Provide the (x, y) coordinate of the cell's center where the given text is located.  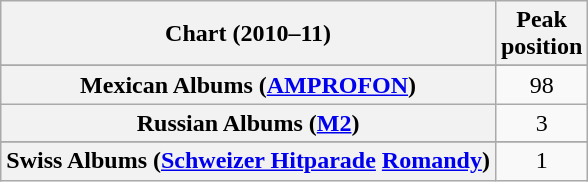
1 (541, 161)
Chart (2010–11) (248, 34)
3 (541, 123)
Mexican Albums (AMPROFON) (248, 85)
98 (541, 85)
Peakposition (541, 34)
Russian Albums (M2) (248, 123)
Swiss Albums (Schweizer Hitparade Romandy) (248, 161)
